Detect which cell encompasses the target text, then output its (x, y) center coordinate. 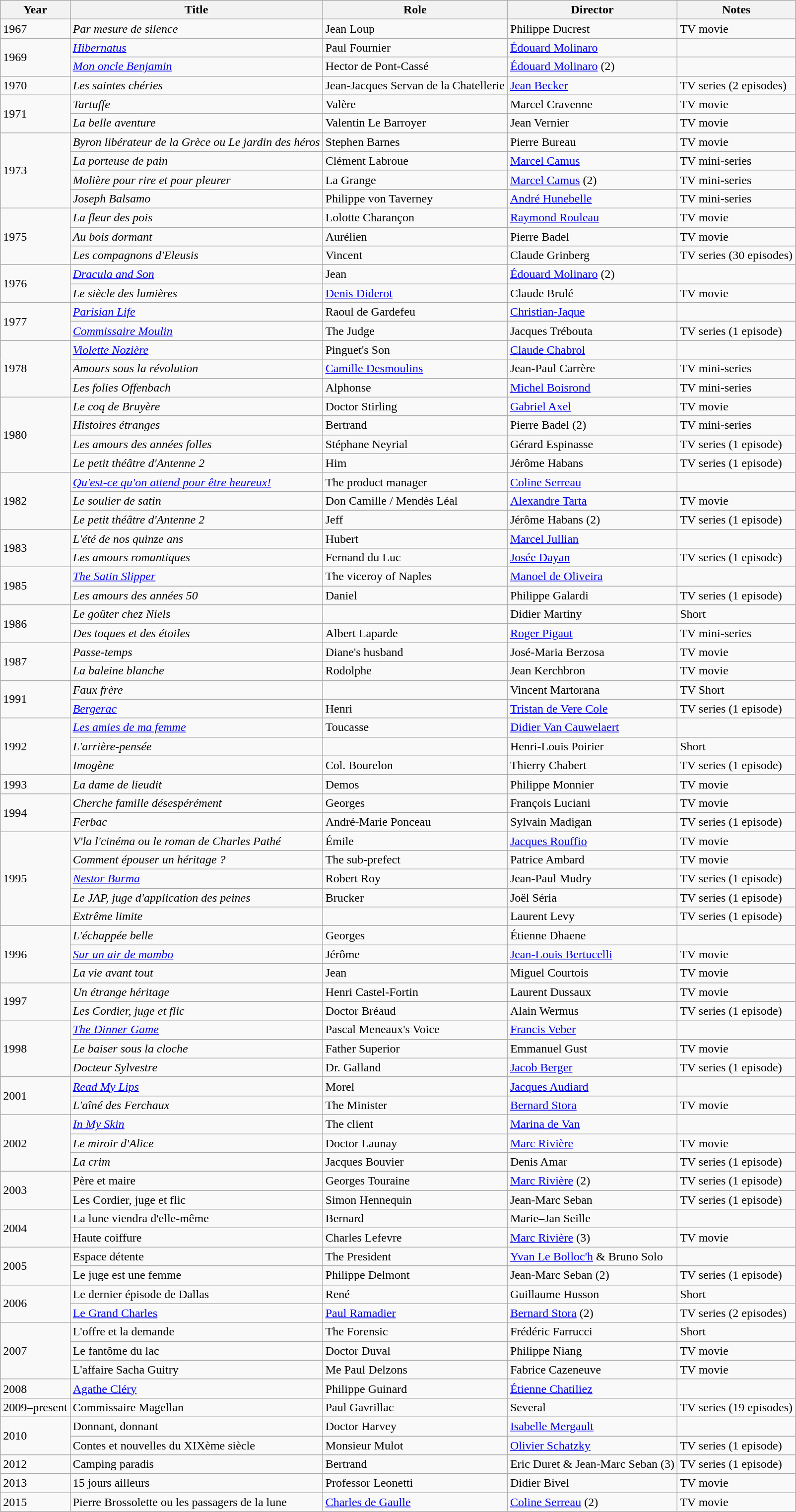
Jean Becker (592, 85)
Josée Dayan (592, 558)
TV Short (736, 690)
Le soulier de satin (197, 501)
Hubert (415, 538)
Sur un air de mambo (197, 954)
Henri Castel-Fortin (415, 992)
Parisian Life (197, 312)
1986 (35, 624)
Stéphane Neyrial (415, 444)
1993 (35, 784)
Didier Martiny (592, 614)
René (415, 1294)
Guillaume Husson (592, 1294)
1973 (35, 170)
Philippe Guinard (415, 1388)
Contes et nouvelles du XIXème siècle (197, 1446)
Étienne Chatiliez (592, 1388)
Hibernatus (197, 48)
The client (415, 1124)
Les amies de ma femme (197, 727)
Col. Bourelon (415, 765)
Paul Ramadier (415, 1313)
Bernard (415, 1219)
Manoel de Oliveira (592, 577)
L'échappée belle (197, 935)
1995 (35, 879)
L'offre et la demande (197, 1332)
Le siècle des lumières (197, 293)
Claude Brulé (592, 293)
Jean Kerchbron (592, 671)
1991 (35, 699)
1987 (35, 661)
Bernard Stora (2) (592, 1313)
Pierre Bureau (592, 142)
Ferbac (197, 822)
Coline Serreau (592, 482)
2002 (35, 1143)
Mon oncle Benjamin (197, 66)
Jérôme (415, 954)
Émile (415, 841)
1978 (35, 369)
1977 (35, 322)
Charles Lefevre (415, 1238)
Daniel (415, 595)
Alain Wermus (592, 1011)
Paul Fournier (415, 48)
Philippe Niang (592, 1351)
Isabelle Mergault (592, 1426)
Paul Gavrillac (415, 1407)
Le baiser sous la cloche (197, 1049)
Gérard Espinasse (592, 444)
La belle aventure (197, 123)
Marie–Jan Seille (592, 1219)
José-Maria Berzosa (592, 652)
Emmanuel Gust (592, 1049)
Fernand du Luc (415, 558)
Pierre Badel (2) (592, 425)
The Satin Slipper (197, 577)
La dame de lieudit (197, 784)
Vincent Martorana (592, 690)
Jean-Louis Bertucelli (592, 954)
Jean-Marc Seban (2) (592, 1275)
Le JAP, juge d'application des peines (197, 898)
Jacob Berger (592, 1067)
Jacques Audiard (592, 1086)
Vincent (415, 256)
Au bois dormant (197, 237)
Albert Laparde (415, 633)
Marc Rivière (3) (592, 1238)
2001 (35, 1096)
1983 (35, 548)
15 jours ailleurs (197, 1483)
Valère (415, 104)
Cherche famille désespérément (197, 803)
L'été de nos quinze ans (197, 538)
Tartuffe (197, 104)
Raoul de Gardefeu (415, 312)
1985 (35, 586)
Doctor Stirling (415, 406)
Philippe von Taverney (415, 198)
Bernard Stora (592, 1105)
Faux frère (197, 690)
Pierre Brossolette ou les passagers de la lune (197, 1502)
La crim (197, 1162)
Father Superior (415, 1049)
Édouard Molinaro (592, 48)
Jacques Bouvier (415, 1162)
Hector de Pont-Cassé (415, 66)
Marcel Jullian (592, 538)
Philippe Monnier (592, 784)
Imogène (197, 765)
Frédéric Farrucci (592, 1332)
Raymond Rouleau (592, 217)
Jean-Paul Mudry (592, 879)
Les saintes chéries (197, 85)
Sylvain Madigan (592, 822)
Tristan de Vere Cole (592, 709)
Pascal Meneaux's Voice (415, 1030)
Year (35, 10)
Docteur Sylvestre (197, 1067)
André-Marie Ponceau (415, 822)
Doctor Harvey (415, 1426)
Denis Diderot (415, 293)
Marina de Van (592, 1124)
Marcel Camus (592, 161)
Role (415, 10)
Morel (415, 1086)
Molière pour rire et pour pleurer (197, 180)
1997 (35, 1001)
Qu'est-ce qu'on attend pour être heureux! (197, 482)
Director (592, 10)
Marcel Cravenne (592, 104)
Brucker (415, 898)
Étienne Dhaene (592, 935)
Eric Duret & Jean-Marc Seban (3) (592, 1464)
Jean-Paul Carrère (592, 369)
Henri-Louis Poirier (592, 746)
Par mesure de silence (197, 29)
Alexandre Tarta (592, 501)
Jérôme Habans (2) (592, 520)
Jeff (415, 520)
Roger Pigaut (592, 633)
1996 (35, 954)
Michel Boisrond (592, 388)
Alphonse (415, 388)
Le fantôme du lac (197, 1351)
Pierre Badel (592, 237)
Les amours romantiques (197, 558)
Jérôme Habans (592, 463)
Jean-Marc Seban (592, 1200)
1992 (35, 746)
Henri (415, 709)
The Forensic (415, 1332)
1971 (35, 114)
2009–present (35, 1407)
1975 (35, 236)
Simon Hennequin (415, 1200)
1967 (35, 29)
2012 (35, 1464)
2005 (35, 1266)
Diane's husband (415, 652)
Me Paul Delzons (415, 1370)
Le Grand Charles (197, 1313)
Dracula and Son (197, 274)
1982 (35, 501)
Commissaire Moulin (197, 331)
L'aîné des Ferchaux (197, 1105)
La baleine blanche (197, 671)
The product manager (415, 482)
1980 (35, 435)
Marc Rivière (2) (592, 1181)
Le coq de Bruyère (197, 406)
Camille Desmoulins (415, 369)
Haute coiffure (197, 1238)
Nestor Burma (197, 879)
2007 (35, 1351)
Aurélien (415, 237)
Espace détente (197, 1256)
Don Camille / Mendès Léal (415, 501)
1969 (35, 57)
1994 (35, 812)
Donnant, donnant (197, 1426)
La porteuse de pain (197, 161)
Les compagnons d'Eleusis (197, 256)
Le goûter chez Niels (197, 614)
Several (592, 1407)
In My Skin (197, 1124)
Rodolphe (415, 671)
Des toques et des étoiles (197, 633)
Didier Van Cauwelaert (592, 727)
TV series (30 episodes) (736, 256)
Demos (415, 784)
Toucasse (415, 727)
Read My Lips (197, 1086)
Agathe Cléry (197, 1388)
Le miroir d'Alice (197, 1143)
Byron libérateur de la Grèce ou Le jardin des héros (197, 142)
Thierry Chabert (592, 765)
La Grange (415, 180)
Le dernier épisode de Dallas (197, 1294)
Charles de Gaulle (415, 1502)
Laurent Dussaux (592, 992)
Histoires étranges (197, 425)
2006 (35, 1304)
Claude Chabrol (592, 350)
Philippe Ducrest (592, 29)
Père et maire (197, 1181)
2010 (35, 1436)
Comment épouser un héritage ? (197, 860)
Jean-Jacques Servan de la Chatellerie (415, 85)
Les folies Offenbach (197, 388)
Les amours des années folles (197, 444)
The sub-prefect (415, 860)
Passe-temps (197, 652)
La fleur des pois (197, 217)
The Judge (415, 331)
Fabrice Cazeneuve (592, 1370)
Philippe Delmont (415, 1275)
Joseph Balsamo (197, 198)
Him (415, 463)
Commissaire Magellan (197, 1407)
2003 (35, 1190)
Les amours des années 50 (197, 595)
Notes (736, 10)
Doctor Duval (415, 1351)
La lune viendra d'elle-même (197, 1219)
Un étrange héritage (197, 992)
L'arrière-pensée (197, 746)
Amours sous la révolution (197, 369)
François Luciani (592, 803)
Patrice Ambard (592, 860)
Yvan Le Bolloc'h & Bruno Solo (592, 1256)
The Minister (415, 1105)
Coline Serreau (2) (592, 1502)
L'affaire Sacha Guitry (197, 1370)
Denis Amar (592, 1162)
Clément Labroue (415, 161)
1976 (35, 284)
Marc Rivière (592, 1143)
Professor Leonetti (415, 1483)
La vie avant tout (197, 973)
Doctor Launay (415, 1143)
Extrême limite (197, 917)
Olivier Schatzky (592, 1446)
The viceroy of Naples (415, 577)
Camping paradis (197, 1464)
Stephen Barnes (415, 142)
2008 (35, 1388)
Bergerac (197, 709)
Miguel Courtois (592, 973)
Title (197, 10)
The President (415, 1256)
Claude Grinberg (592, 256)
TV series (19 episodes) (736, 1407)
Laurent Levy (592, 917)
Valentin Le Barroyer (415, 123)
1998 (35, 1049)
Francis Veber (592, 1030)
Gabriel Axel (592, 406)
Le juge est une femme (197, 1275)
Didier Bivel (592, 1483)
Pinguet's Son (415, 350)
2004 (35, 1228)
Joël Séria (592, 898)
2015 (35, 1502)
Doctor Bréaud (415, 1011)
Lolotte Charançon (415, 217)
Jacques Trébouta (592, 331)
Violette Nozière (197, 350)
Georges Touraine (415, 1181)
Jacques Rouffio (592, 841)
2013 (35, 1483)
Christian-Jaque (592, 312)
André Hunebelle (592, 198)
Philippe Galardi (592, 595)
Dr. Galland (415, 1067)
Robert Roy (415, 879)
Monsieur Mulot (415, 1446)
Jean Loup (415, 29)
The Dinner Game (197, 1030)
1970 (35, 85)
Marcel Camus (2) (592, 180)
V'la l'cinéma ou le roman de Charles Pathé (197, 841)
Jean Vernier (592, 123)
